Scan for the cell matching the given text and deliver its (X, Y) coordinate at center. 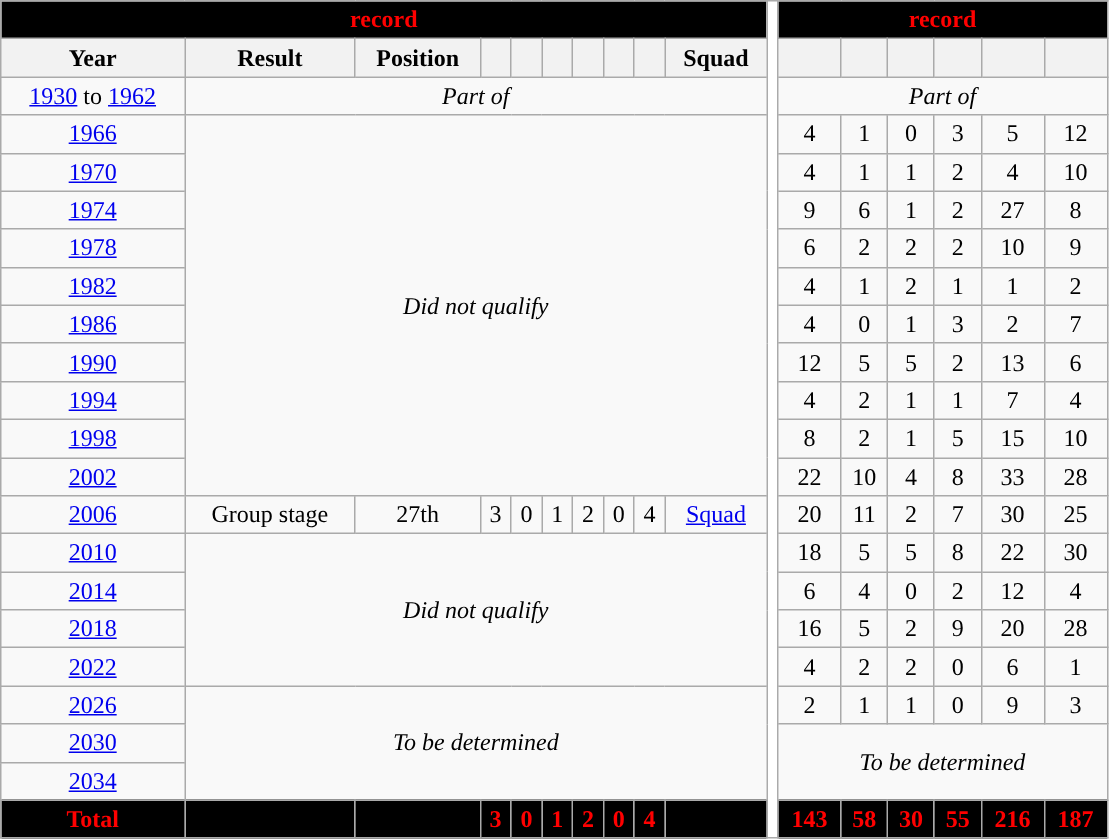
1994 (93, 400)
55 (958, 819)
15 (1012, 438)
187 (1076, 819)
2026 (93, 705)
1990 (93, 362)
Result (270, 58)
1966 (93, 134)
143 (810, 819)
2018 (93, 629)
216 (1012, 819)
11 (864, 515)
16 (810, 629)
13 (1012, 362)
33 (1012, 477)
Year (93, 58)
25 (1076, 515)
1974 (93, 210)
Total (93, 819)
1930 to 1962 (93, 96)
2014 (93, 591)
2010 (93, 553)
1998 (93, 438)
1986 (93, 324)
27th (418, 515)
2022 (93, 667)
27 (1012, 210)
Group stage (270, 515)
1982 (93, 286)
1978 (93, 248)
2006 (93, 515)
58 (864, 819)
18 (810, 553)
2034 (93, 781)
1970 (93, 172)
2002 (93, 477)
2030 (93, 743)
Position (418, 58)
